Identify which cell holds the provided text, then report its [X, Y] central coordinate. 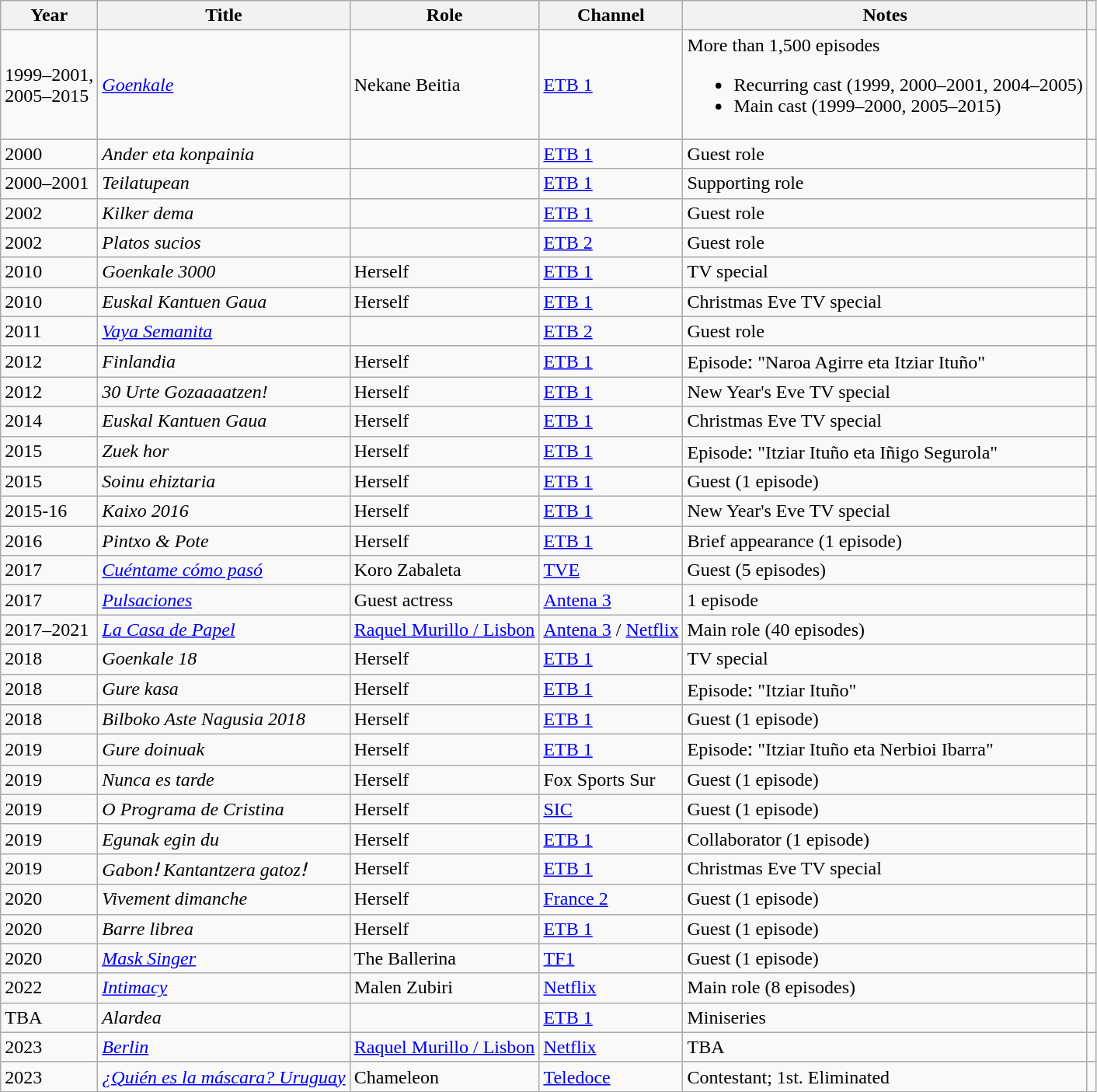
Guest actress [444, 600]
2016 [50, 541]
Intimacy [224, 988]
30 Urte Gozaaaatzen! [224, 392]
2022 [50, 988]
TF1 [611, 958]
1 episode [885, 600]
Pintxo & Pote [224, 541]
Platos sucios [224, 242]
Main role (40 episodes) [885, 630]
Teilatupean [224, 183]
Finlandia [224, 361]
2017–2021 [50, 630]
Main role (8 episodes) [885, 988]
Vivement dimanche [224, 899]
More than 1,500 episodesRecurring cast (1999, 2000–2001, 2004–2005)Main cast (1999–2000, 2005–2015) [885, 85]
Soinu ehiztaria [224, 482]
Collaborator (1 episode) [885, 839]
O Programa de Cristina [224, 809]
Malen Zubiri [444, 988]
Channel [611, 16]
Antena 3 [611, 600]
2000–2001 [50, 183]
Chameleon [444, 1076]
SIC [611, 809]
Episodeː "Naroa Agirre eta Itziar Ituño" [885, 361]
Gabonǃ Kantantzera gatozǃ [224, 869]
Title [224, 16]
Alardea [224, 1017]
Teledoce [611, 1076]
1999–2001,2005–2015 [50, 85]
Ander eta konpainia [224, 154]
Gure kasa [224, 689]
Brief appearance (1 episode) [885, 541]
Antena 3 / Netflix [611, 630]
Goenkale 18 [224, 659]
2014 [50, 421]
Year [50, 16]
Gure doinuak [224, 750]
Cuéntame cómo pasó [224, 570]
Episodeː "Itziar Ituño eta Iñigo Segurola" [885, 452]
France 2 [611, 899]
¿Quién es la máscara? Uruguay [224, 1076]
Bilboko Aste Nagusia 2018 [224, 720]
Kilker dema [224, 213]
Nekane Beitia [444, 85]
Mask Singer [224, 958]
La Casa de Papel [224, 630]
Goenkale [224, 85]
Notes [885, 16]
2011 [50, 331]
Miniseries [885, 1017]
Berlin [224, 1047]
Egunak egin du [224, 839]
Fox Sports Sur [611, 780]
Kaixo 2016 [224, 511]
TVE [611, 570]
The Ballerina [444, 958]
2000 [50, 154]
Goenkale 3000 [224, 272]
Nunca es tarde [224, 780]
Guest (5 episodes) [885, 570]
Vaya Semanita [224, 331]
2015-16 [50, 511]
Koro Zabaleta [444, 570]
Contestant; 1st. Eliminated [885, 1076]
Episodeː "Itziar Ituño" [885, 689]
Zuek hor [224, 452]
Supporting role [885, 183]
Barre librea [224, 929]
Episodeː "Itziar Ituño eta Nerbioi Ibarra" [885, 750]
Role [444, 16]
Pulsaciones [224, 600]
